Output the [x, y] coordinate of the center of the cell containing the given text.  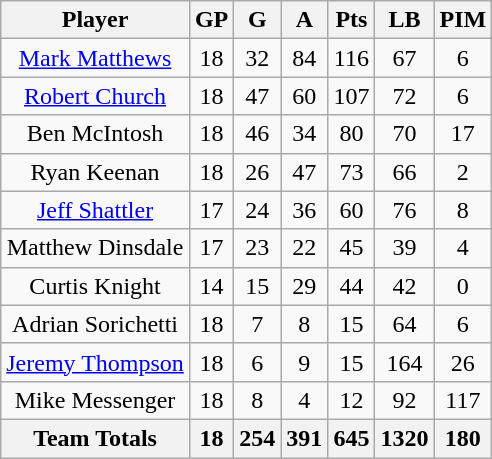
645 [352, 438]
42 [404, 286]
84 [304, 58]
Matthew Dinsdale [96, 248]
67 [404, 58]
76 [404, 210]
117 [463, 400]
PIM [463, 20]
180 [463, 438]
G [258, 20]
45 [352, 248]
LB [404, 20]
Curtis Knight [96, 286]
1320 [404, 438]
107 [352, 96]
7 [258, 324]
24 [258, 210]
391 [304, 438]
73 [352, 172]
Team Totals [96, 438]
Player [96, 20]
36 [304, 210]
32 [258, 58]
44 [352, 286]
0 [463, 286]
Jeremy Thompson [96, 362]
A [304, 20]
Ryan Keenan [96, 172]
Jeff Shattler [96, 210]
Pts [352, 20]
80 [352, 134]
22 [304, 248]
23 [258, 248]
Mike Messenger [96, 400]
Adrian Sorichetti [96, 324]
164 [404, 362]
9 [304, 362]
39 [404, 248]
GP [211, 20]
254 [258, 438]
Mark Matthews [96, 58]
92 [404, 400]
66 [404, 172]
2 [463, 172]
14 [211, 286]
72 [404, 96]
Robert Church [96, 96]
29 [304, 286]
12 [352, 400]
70 [404, 134]
Ben McIntosh [96, 134]
46 [258, 134]
116 [352, 58]
64 [404, 324]
34 [304, 134]
